Return the (x, y) coordinate for the center point of the cell that contains the specified text.  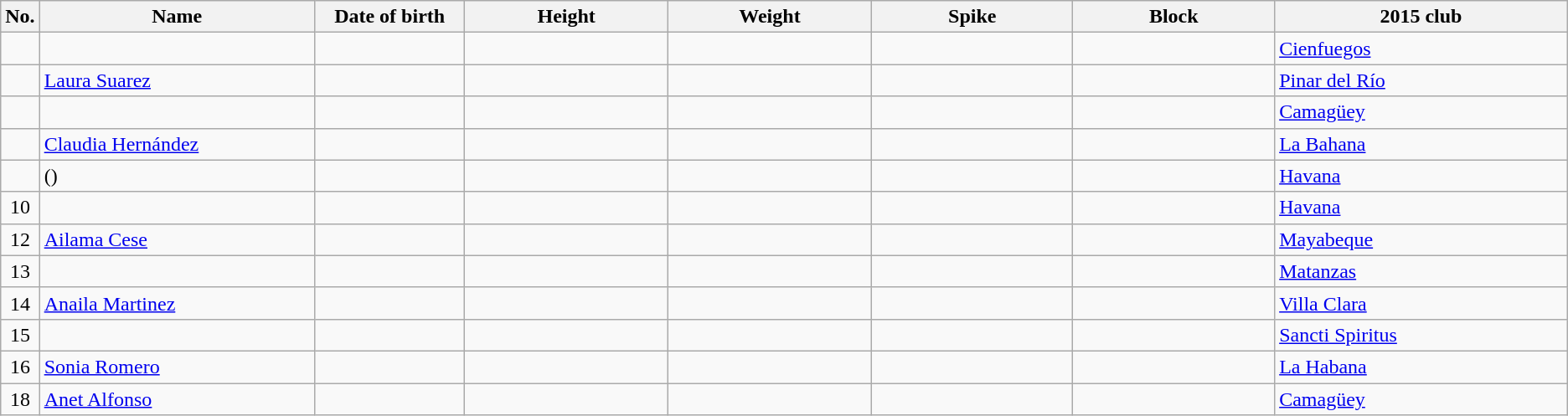
2015 club (1421, 17)
Laura Suarez (177, 80)
Name (177, 17)
Sonia Romero (177, 367)
Anaila Martinez (177, 303)
La Bahana (1421, 144)
() (177, 176)
Height (566, 17)
Sancti Spiritus (1421, 335)
13 (20, 271)
Block (1174, 17)
Cienfuegos (1421, 49)
Mayabeque (1421, 239)
Matanzas (1421, 271)
Spike (972, 17)
Claudia Hernández (177, 144)
14 (20, 303)
15 (20, 335)
16 (20, 367)
18 (20, 399)
La Habana (1421, 367)
Anet Alfonso (177, 399)
Weight (769, 17)
Date of birth (389, 17)
12 (20, 239)
No. (20, 17)
Ailama Cese (177, 239)
Villa Clara (1421, 303)
10 (20, 208)
Pinar del Río (1421, 80)
